Locate the cell with the specified text and output its (X, Y) center coordinate. 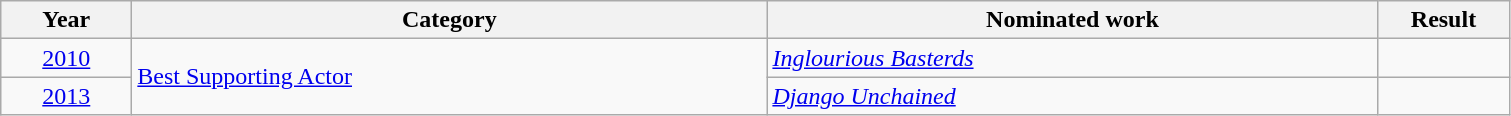
Django Unchained (1072, 96)
Best Supporting Actor (450, 77)
2010 (66, 58)
2013 (66, 96)
Inglourious Basterds (1072, 58)
Category (450, 20)
Result (1444, 20)
Year (66, 20)
Nominated work (1072, 20)
